Extract the (x, y) coordinate from the center of the cell holding the provided text.  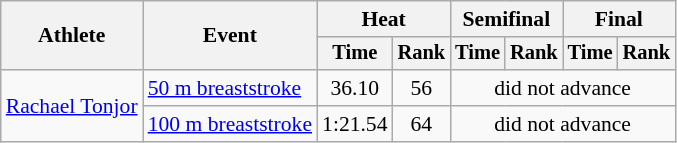
64 (422, 124)
56 (422, 88)
36.10 (354, 88)
100 m breaststroke (230, 124)
50 m breaststroke (230, 88)
Heat (384, 19)
1:21.54 (354, 124)
Semifinal (506, 19)
Event (230, 36)
Athlete (72, 36)
Final (619, 19)
Rachael Tonjor (72, 106)
